Identify which cell holds the provided text, then report its [X, Y] central coordinate. 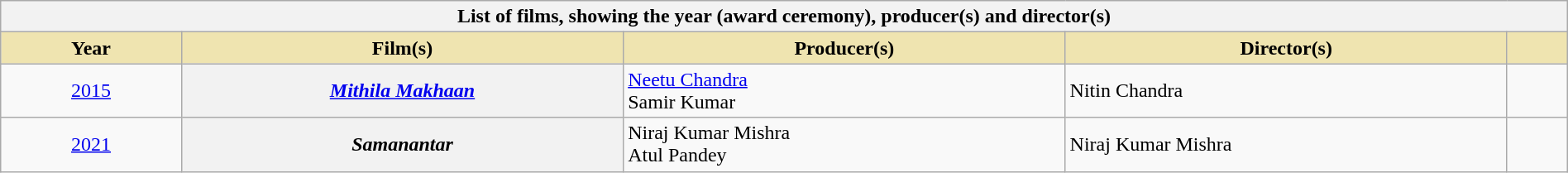
Year [91, 48]
List of films, showing the year (award ceremony), producer(s) and director(s) [784, 17]
2021 [91, 144]
Producer(s) [844, 48]
Nitin Chandra [1286, 91]
Director(s) [1286, 48]
Mithila Makhaan [402, 91]
2015 [91, 91]
Niraj Kumar Mishra Atul Pandey [844, 144]
Neetu ChandraSamir Kumar [844, 91]
Film(s) [402, 48]
Samanantar [402, 144]
Niraj Kumar Mishra [1286, 144]
